Provide the (x, y) coordinate of the cell's center where the given text is located.  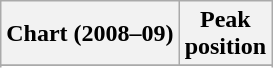
Chart (2008–09) (90, 34)
Peakposition (225, 34)
